Detect which cell encompasses the target text, then output its [X, Y] center coordinate. 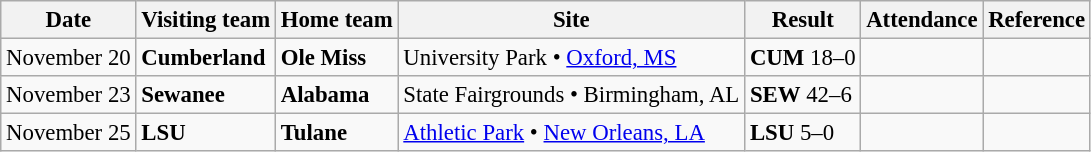
SEW 42–6 [803, 95]
Site [572, 20]
Tulane [336, 133]
LSU [206, 133]
Alabama [336, 95]
Ole Miss [336, 58]
November 20 [68, 58]
Visiting team [206, 20]
November 25 [68, 133]
November 23 [68, 95]
Sewanee [206, 95]
University Park • Oxford, MS [572, 58]
CUM 18–0 [803, 58]
State Fairgrounds • Birmingham, AL [572, 95]
Cumberland [206, 58]
LSU 5–0 [803, 133]
Result [803, 20]
Attendance [922, 20]
Date [68, 20]
Home team [336, 20]
Reference [1037, 20]
Athletic Park • New Orleans, LA [572, 133]
